Search for the cell housing the specified text and yield its [X, Y] center coordinate. 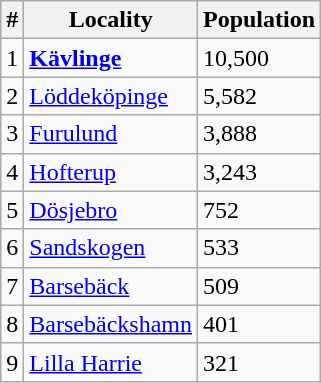
Furulund [111, 134]
# [12, 20]
509 [258, 286]
2 [12, 96]
Hofterup [111, 172]
9 [12, 362]
Lilla Harrie [111, 362]
Population [258, 20]
8 [12, 324]
321 [258, 362]
752 [258, 210]
Kävlinge [111, 58]
Barsebäckshamn [111, 324]
401 [258, 324]
3,243 [258, 172]
Dösjebro [111, 210]
Sandskogen [111, 248]
3,888 [258, 134]
Locality [111, 20]
5 [12, 210]
Barsebäck [111, 286]
533 [258, 248]
10,500 [258, 58]
7 [12, 286]
5,582 [258, 96]
3 [12, 134]
Löddeköpinge [111, 96]
1 [12, 58]
4 [12, 172]
6 [12, 248]
